Find where the given text appears and provide that cell's center as (x, y) coordinate. 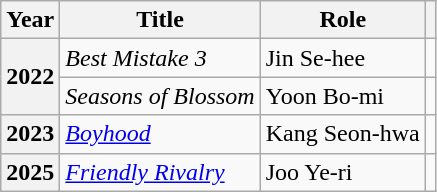
2022 (30, 77)
Jin Se-hee (342, 58)
Role (342, 20)
Joo Ye-ri (342, 172)
Best Mistake 3 (160, 58)
2023 (30, 134)
Title (160, 20)
Year (30, 20)
2025 (30, 172)
Seasons of Blossom (160, 96)
Boyhood (160, 134)
Friendly Rivalry (160, 172)
Kang Seon-hwa (342, 134)
Yoon Bo-mi (342, 96)
